Capture the cell that displays the provided text and extract its [x, y] central coordinate. 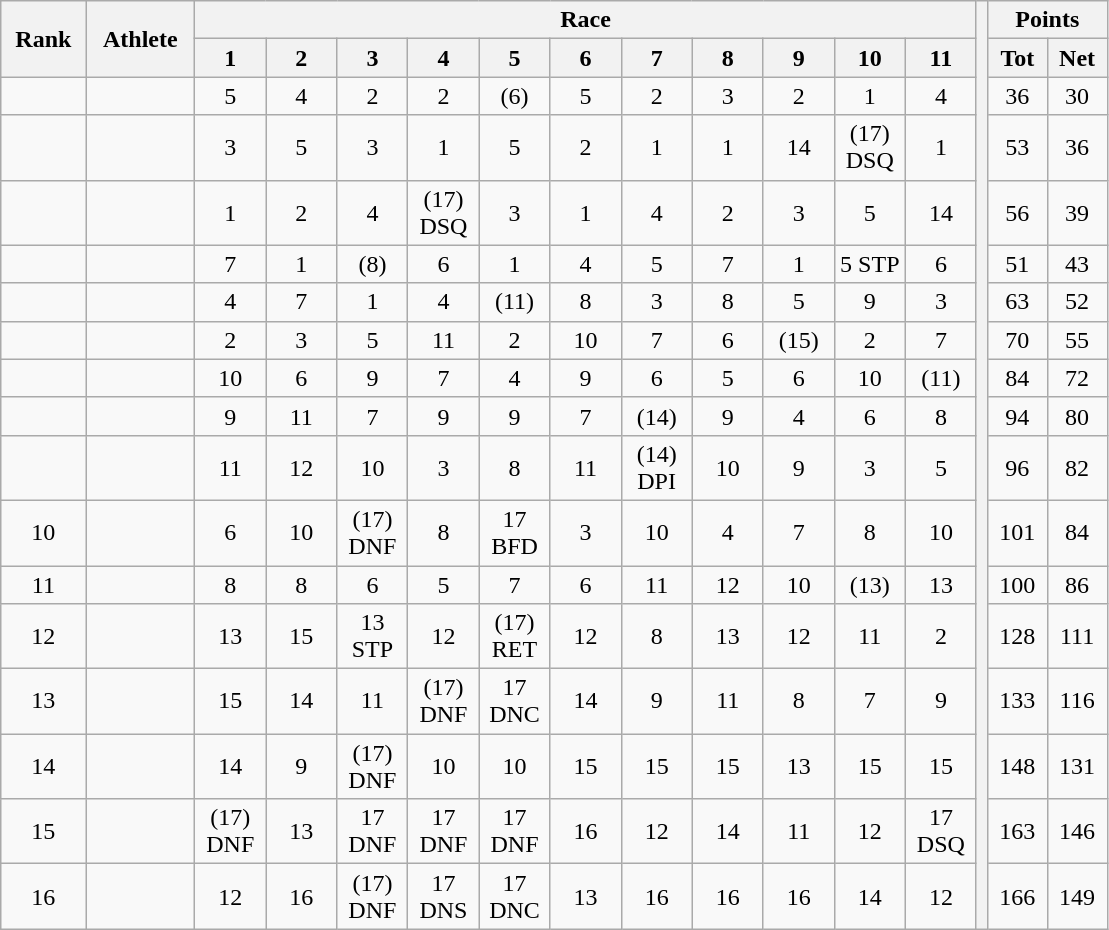
96 [1017, 468]
146 [1077, 832]
Net [1077, 58]
55 [1077, 340]
53 [1017, 148]
128 [1017, 636]
52 [1077, 302]
17 DNS [444, 896]
(15) [798, 340]
116 [1077, 702]
133 [1017, 702]
70 [1017, 340]
72 [1077, 378]
166 [1017, 896]
Rank [44, 39]
17 BFD [514, 532]
Points [1047, 20]
(6) [514, 96]
13 STP [372, 636]
100 [1017, 585]
111 [1077, 636]
Tot [1017, 58]
94 [1017, 416]
5 STP [870, 264]
63 [1017, 302]
(13) [870, 585]
(14) DPI [656, 468]
56 [1017, 212]
30 [1077, 96]
51 [1017, 264]
(17) RET [514, 636]
148 [1017, 766]
86 [1077, 585]
17 DSQ [940, 832]
43 [1077, 264]
80 [1077, 416]
131 [1077, 766]
149 [1077, 896]
(14) [656, 416]
82 [1077, 468]
39 [1077, 212]
101 [1017, 532]
Race [586, 20]
Athlete [140, 39]
163 [1017, 832]
(8) [372, 264]
